From the cell containing the given text, extract its center point as [X, Y] coordinate. 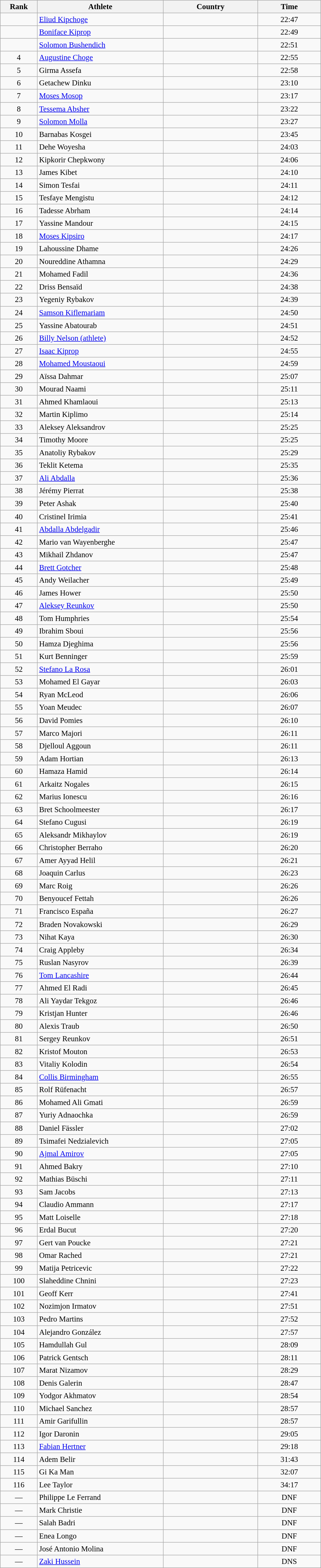
Ahmed Khamlaoui [100, 402]
25:40 [289, 504]
Girma Assefa [100, 71]
59 [19, 759]
29:05 [289, 1434]
26:39 [289, 962]
Andy Weilacher [100, 580]
26:15 [289, 784]
34:17 [289, 1485]
Nozimjon Irmatov [100, 1307]
Ahmed Bakry [100, 1166]
Stefano Cugusi [100, 822]
Alejandro González [100, 1332]
Mohamed Moustaoui [100, 364]
26:55 [289, 1077]
68 [19, 873]
Gert van Poucke [100, 1243]
Daniel Fässler [100, 1128]
27:22 [289, 1268]
26:17 [289, 809]
102 [19, 1307]
Tom Lancashire [100, 975]
106 [19, 1358]
26:20 [289, 848]
Augustine Choge [100, 58]
20 [19, 262]
Braden Novakowski [100, 924]
24:59 [289, 364]
67 [19, 861]
24:03 [289, 147]
82 [19, 1052]
Ryan McLeod [100, 695]
25:36 [289, 478]
Aleksey Reunkov [100, 606]
101 [19, 1294]
62 [19, 797]
Marat Nizamov [100, 1370]
Ruslan Nasyrov [100, 962]
28:09 [289, 1345]
Yuriy Adnaochka [100, 1115]
33 [19, 427]
112 [19, 1434]
24:29 [289, 262]
29:18 [289, 1447]
Igor Daronin [100, 1434]
50 [19, 644]
Djelloul Aggoun [100, 746]
6 [19, 83]
Michael Sanchez [100, 1408]
35 [19, 453]
Yassine Abatourab [100, 325]
Mohamed El Gayar [100, 682]
26:07 [289, 708]
Gi Ka Man [100, 1472]
13 [19, 173]
91 [19, 1166]
24:51 [289, 325]
Driss Bensaïd [100, 287]
7 [19, 96]
90 [19, 1153]
93 [19, 1192]
4 [19, 58]
11 [19, 147]
105 [19, 1345]
Benyoucef Fettah [100, 899]
25:07 [289, 376]
29 [19, 376]
24:14 [289, 210]
Collis Birmingham [100, 1077]
26:10 [289, 720]
66 [19, 848]
Marco Majori [100, 733]
24:50 [289, 313]
115 [19, 1472]
73 [19, 937]
39 [19, 504]
5 [19, 71]
Adem Belir [100, 1460]
Mikhail Zhdanov [100, 555]
25:35 [289, 465]
89 [19, 1141]
28:47 [289, 1383]
98 [19, 1255]
James Hower [100, 593]
80 [19, 1026]
84 [19, 1077]
Moses Mosop [100, 96]
Aïssa Dahmar [100, 376]
23:10 [289, 83]
27:11 [289, 1179]
27:20 [289, 1230]
Marius Ionescu [100, 797]
25:41 [289, 517]
Martin Kiplimo [100, 415]
Boniface Kiprop [100, 32]
26:57 [289, 1090]
28 [19, 364]
85 [19, 1090]
Philippe Le Ferrand [100, 1497]
45 [19, 580]
43 [19, 555]
114 [19, 1460]
75 [19, 962]
Omar Rached [100, 1255]
12 [19, 160]
42 [19, 542]
15 [19, 198]
113 [19, 1447]
Marc Roig [100, 886]
22:55 [289, 58]
26:06 [289, 695]
26:53 [289, 1052]
Slaheddine Chnini [100, 1281]
25:13 [289, 402]
94 [19, 1205]
Mohamed Ali Gmati [100, 1103]
Solomon Molla [100, 121]
Sam Jacobs [100, 1192]
55 [19, 708]
Sergey Reunkov [100, 1039]
Kurt Benninger [100, 657]
86 [19, 1103]
Bret Schoolmeester [100, 809]
27:57 [289, 1332]
Tesfaye Mengistu [100, 198]
James Kibet [100, 173]
Claudio Ammann [100, 1205]
Arkaitz Nogales [100, 784]
38 [19, 491]
26:51 [289, 1039]
Amir Garifullin [100, 1421]
Yegeniy Rybakov [100, 300]
27:02 [289, 1128]
Kristjan Hunter [100, 1013]
51 [19, 657]
Barnabas Kosgei [100, 134]
Ajmal Amirov [100, 1153]
23:45 [289, 134]
24:26 [289, 249]
103 [19, 1319]
22:47 [289, 20]
Denis Galerin [100, 1383]
99 [19, 1268]
Rolf Rüfenacht [100, 1090]
Hamdullah Gul [100, 1345]
96 [19, 1230]
Geoff Kerr [100, 1294]
Teklit Ketema [100, 465]
Peter Ashak [100, 504]
10 [19, 134]
26:54 [289, 1064]
Isaac Kiprop [100, 351]
40 [19, 517]
36 [19, 465]
27:10 [289, 1166]
27 [19, 351]
17 [19, 223]
23:22 [289, 109]
56 [19, 720]
Aleksey Aleksandrov [100, 427]
34 [19, 440]
100 [19, 1281]
DNS [289, 1561]
24:38 [289, 287]
José Antonio Molina [100, 1549]
63 [19, 809]
Enea Longo [100, 1536]
26:03 [289, 682]
Alexis Traub [100, 1026]
19 [19, 249]
32:07 [289, 1472]
14 [19, 185]
Brett Gotcher [100, 567]
31 [19, 402]
53 [19, 682]
Cristinel Irimia [100, 517]
Erdal Bucut [100, 1230]
23 [19, 300]
81 [19, 1039]
Kristof Mouton [100, 1052]
108 [19, 1383]
Rank [19, 7]
107 [19, 1370]
Joaquin Carlus [100, 873]
26 [19, 338]
57 [19, 733]
Aleksandr Mikhaylov [100, 835]
Country [211, 7]
Ahmed El Radi [100, 988]
31:43 [289, 1460]
Abdalla Abdelgadir [100, 529]
61 [19, 784]
8 [19, 109]
26:30 [289, 937]
23:17 [289, 96]
25 [19, 325]
74 [19, 950]
87 [19, 1115]
Matija Petricevic [100, 1268]
58 [19, 746]
25:14 [289, 415]
Hamza Djeghima [100, 644]
Christopher Berraho [100, 848]
25:59 [289, 657]
37 [19, 478]
Yoan Meudec [100, 708]
54 [19, 695]
28:11 [289, 1358]
24 [19, 313]
22:49 [289, 32]
Craig Appleby [100, 950]
116 [19, 1485]
41 [19, 529]
Francisco España [100, 911]
24:17 [289, 236]
Simon Tesfai [100, 185]
18 [19, 236]
25:38 [289, 491]
Moses Kipsiro [100, 236]
21 [19, 274]
Pedro Martins [100, 1319]
Dehe Woyesha [100, 147]
79 [19, 1013]
110 [19, 1408]
77 [19, 988]
Hamaza Hamid [100, 771]
Salah Badri [100, 1523]
26:44 [289, 975]
60 [19, 771]
24:39 [289, 300]
Eliud Kipchoge [100, 20]
22:51 [289, 45]
Jérémy Pierrat [100, 491]
109 [19, 1396]
Yodgor Akhmatov [100, 1396]
23:27 [289, 121]
26:34 [289, 950]
22:58 [289, 71]
26:14 [289, 771]
Stefano La Rosa [100, 669]
76 [19, 975]
52 [19, 669]
25:29 [289, 453]
Amer Ayyad Helil [100, 861]
24:55 [289, 351]
70 [19, 899]
24:36 [289, 274]
111 [19, 1421]
24:52 [289, 338]
Time [289, 7]
24:10 [289, 173]
Ali Abdalla [100, 478]
Vitaliy Kolodin [100, 1064]
78 [19, 1001]
95 [19, 1217]
26:01 [289, 669]
44 [19, 567]
25:54 [289, 618]
27:51 [289, 1307]
27:17 [289, 1205]
26:50 [289, 1026]
Tsimafei Nedzialevich [100, 1141]
48 [19, 618]
Solomon Bushendich [100, 45]
Mathias Büschi [100, 1179]
49 [19, 631]
25:49 [289, 580]
25:48 [289, 567]
24:11 [289, 185]
65 [19, 835]
Zaki Hussein [100, 1561]
27:52 [289, 1319]
26:29 [289, 924]
64 [19, 822]
Anatoliy Rybakov [100, 453]
28:29 [289, 1370]
97 [19, 1243]
69 [19, 886]
28:54 [289, 1396]
Getachew Dinku [100, 83]
71 [19, 911]
Ali Yaydar Tekgoz [100, 1001]
22 [19, 287]
Fabian Hertner [100, 1447]
Timothy Moore [100, 440]
46 [19, 593]
30 [19, 389]
27:13 [289, 1192]
47 [19, 606]
25:11 [289, 389]
Noureddine Athamna [100, 262]
Nihat Kaya [100, 937]
Mohamed Fadil [100, 274]
Kipkorir Chepkwony [100, 160]
24:06 [289, 160]
Samson Kiflemariam [100, 313]
24:12 [289, 198]
32 [19, 415]
Athlete [100, 7]
Ibrahim Sboui [100, 631]
92 [19, 1179]
Lahoussine Dhame [100, 249]
Adam Hortian [100, 759]
Tadesse Abrham [100, 210]
25:46 [289, 529]
27:41 [289, 1294]
26:16 [289, 797]
David Pomies [100, 720]
104 [19, 1332]
88 [19, 1128]
Tessema Absher [100, 109]
Lee Taylor [100, 1485]
26:13 [289, 759]
Yassine Mandour [100, 223]
83 [19, 1064]
Tom Humphries [100, 618]
Mark Christie [100, 1510]
Billy Nelson (athlete) [100, 338]
Mourad Naami [100, 389]
26:21 [289, 861]
26:27 [289, 911]
26:45 [289, 988]
16 [19, 210]
Patrick Gentsch [100, 1358]
24:15 [289, 223]
Mario van Wayenberghe [100, 542]
27:23 [289, 1281]
9 [19, 121]
26:23 [289, 873]
72 [19, 924]
27:18 [289, 1217]
Matt Loiselle [100, 1217]
